Return the (X, Y) coordinate for the center point of the cell that contains the specified text.  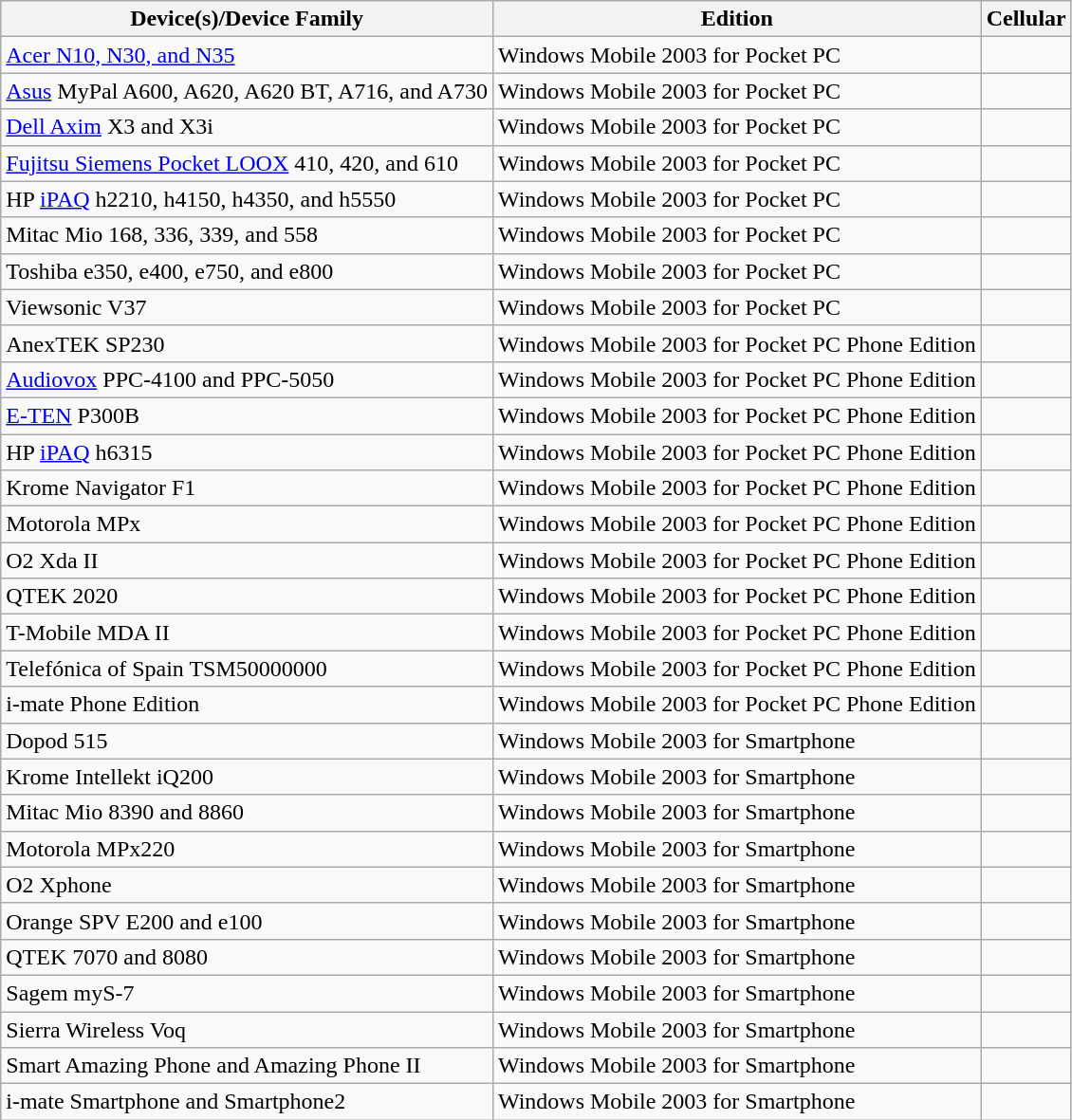
Orange SPV E200 and e100 (247, 921)
i-mate Smartphone and Smartphone2 (247, 1102)
AnexTEK SP230 (247, 343)
Acer N10, N30, and N35 (247, 55)
Toshiba e350, e400, e750, and e800 (247, 271)
QTEK 7070 and 8080 (247, 957)
O2 Xphone (247, 885)
QTEK 2020 (247, 597)
Mitac Mio 8390 and 8860 (247, 813)
i-mate Phone Edition (247, 705)
T-Mobile MDA II (247, 633)
Cellular (1026, 19)
Dell Axim X3 and X3i (247, 127)
Asus MyPal A600, A620, A620 BT, A716, and A730 (247, 91)
HP iPAQ h2210, h4150, h4350, and h5550 (247, 199)
Audiovox PPC-4100 and PPC-5050 (247, 379)
Sierra Wireless Voq (247, 1029)
Krome Navigator F1 (247, 488)
Edition (736, 19)
Fujitsu Siemens Pocket LOOX 410, 420, and 610 (247, 163)
Mitac Mio 168, 336, 339, and 558 (247, 235)
Telefónica of Spain TSM50000000 (247, 669)
Krome Intellekt iQ200 (247, 777)
Smart Amazing Phone and Amazing Phone II (247, 1066)
Motorola MPx220 (247, 849)
O2 Xda II (247, 560)
Dopod 515 (247, 741)
Viewsonic V37 (247, 307)
Motorola MPx (247, 524)
E-TEN P300B (247, 415)
Sagem myS-7 (247, 993)
HP iPAQ h6315 (247, 452)
Device(s)/Device Family (247, 19)
